Return the [x, y] coordinate for the center point of the cell that contains the specified text.  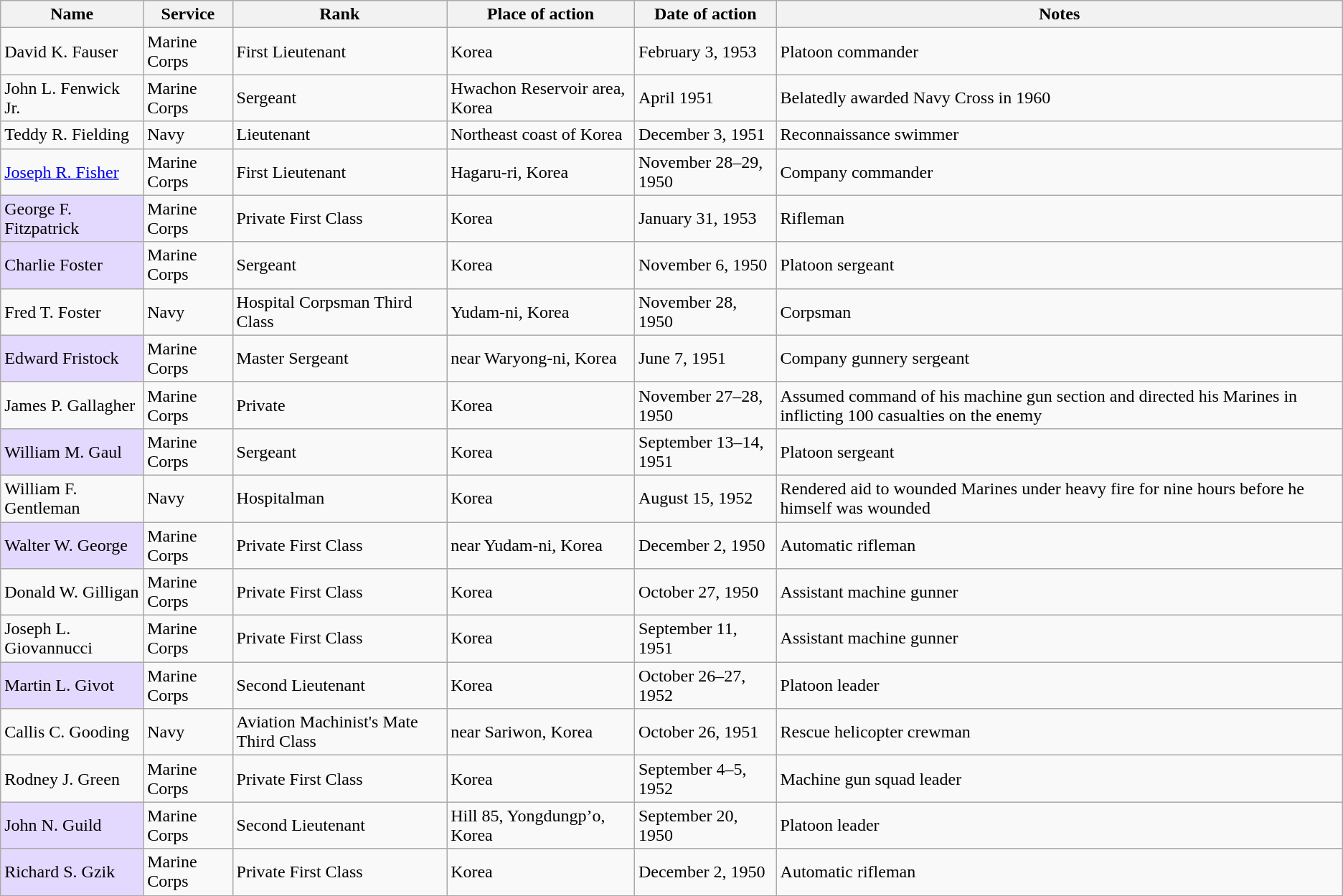
near Yudam-ni, Korea [541, 545]
Rendered aid to wounded Marines under heavy fire for nine hours before he himself was wounded [1059, 498]
Rodney J. Green [72, 779]
Lieutenant [340, 135]
James P. Gallagher [72, 405]
Joseph R. Fisher [72, 172]
Northeast coast of Korea [541, 135]
Aviation Machinist's Mate Third Class [340, 732]
November 27–28, 1950 [705, 405]
September 11, 1951 [705, 638]
Hagaru-ri, Korea [541, 172]
Master Sergeant [340, 359]
November 6, 1950 [705, 265]
Notes [1059, 14]
Platoon commander [1059, 52]
Teddy R. Fielding [72, 135]
Belatedly awarded Navy Cross in 1960 [1059, 98]
Donald W. Gilligan [72, 593]
Rank [340, 14]
December 3, 1951 [705, 135]
Fred T. Foster [72, 311]
Reconnaissance swimmer [1059, 135]
September 13–14, 1951 [705, 452]
Company gunnery sergeant [1059, 359]
September 20, 1950 [705, 825]
October 27, 1950 [705, 593]
Corpsman [1059, 311]
Yudam-ni, Korea [541, 311]
Place of action [541, 14]
June 7, 1951 [705, 359]
February 3, 1953 [705, 52]
Martin L. Givot [72, 686]
John L. Fenwick Jr. [72, 98]
William F. Gentleman [72, 498]
November 28–29, 1950 [705, 172]
Joseph L. Giovannucci [72, 638]
Richard S. Gzik [72, 872]
near Sariwon, Korea [541, 732]
October 26, 1951 [705, 732]
Rescue helicopter crewman [1059, 732]
Walter W. George [72, 545]
Machine gun squad leader [1059, 779]
September 4–5, 1952 [705, 779]
George F. Fitzpatrick [72, 218]
Service [188, 14]
Rifleman [1059, 218]
near Waryong-ni, Korea [541, 359]
David K. Fauser [72, 52]
Date of action [705, 14]
October 26–27, 1952 [705, 686]
August 15, 1952 [705, 498]
Company commander [1059, 172]
Edward Fristock [72, 359]
January 31, 1953 [705, 218]
April 1951 [705, 98]
Private [340, 405]
November 28, 1950 [705, 311]
Hwachon Reservoir area, Korea [541, 98]
William M. Gaul [72, 452]
Hospital Corpsman Third Class [340, 311]
Callis C. Gooding [72, 732]
Hill 85, Yongdungp’o, Korea [541, 825]
Name [72, 14]
Assumed command of his machine gun section and directed his Marines in inflicting 100 casualties on the enemy [1059, 405]
Hospitalman [340, 498]
John N. Guild [72, 825]
Charlie Foster [72, 265]
